Determine the [x, y] coordinate at the center of the cell enclosing the given text.  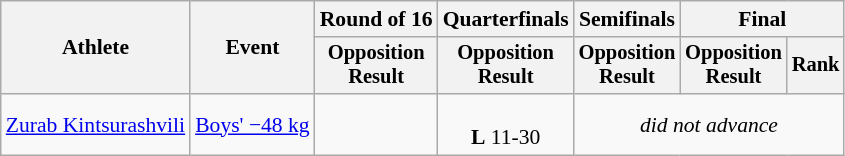
Boys' −48 kg [252, 124]
Quarterfinals [506, 19]
did not advance [710, 124]
Rank [816, 66]
Event [252, 48]
Athlete [96, 48]
Semifinals [628, 19]
Final [762, 19]
L 11-30 [506, 124]
Round of 16 [376, 19]
Zurab Kintsurashvili [96, 124]
